Capture the cell that displays the provided text and extract its [X, Y] central coordinate. 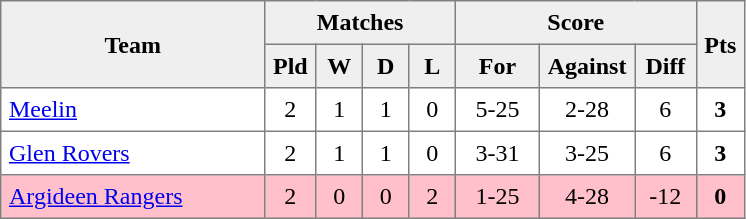
Argideen Rangers [133, 197]
1-25 [497, 197]
4-28 [586, 197]
-12 [666, 197]
W [339, 66]
Matches [360, 23]
Score [576, 23]
For [497, 66]
2-28 [586, 110]
L [432, 66]
Diff [666, 66]
Glen Rovers [133, 153]
3-31 [497, 153]
5-25 [497, 110]
Pld [290, 66]
Pts [720, 44]
Team [133, 44]
Against [586, 66]
Meelin [133, 110]
D [385, 66]
3-25 [586, 153]
